Capture the cell that displays the provided text and extract its [X, Y] central coordinate. 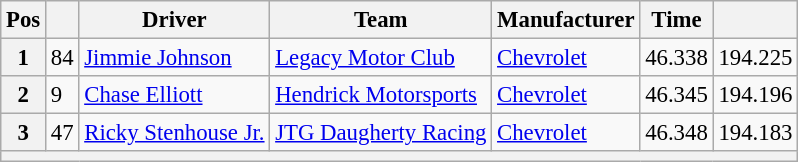
2 [24, 95]
Manufacturer [566, 20]
Team [381, 20]
Time [676, 20]
194.196 [756, 95]
3 [24, 133]
Driver [174, 20]
46.338 [676, 58]
46.348 [676, 133]
46.345 [676, 95]
47 [62, 133]
Hendrick Motorsports [381, 95]
Ricky Stenhouse Jr. [174, 133]
Pos [24, 20]
194.183 [756, 133]
Legacy Motor Club [381, 58]
194.225 [756, 58]
1 [24, 58]
Chase Elliott [174, 95]
JTG Daugherty Racing [381, 133]
9 [62, 95]
Jimmie Johnson [174, 58]
84 [62, 58]
